Capture the cell that displays the provided text and extract its [X, Y] central coordinate. 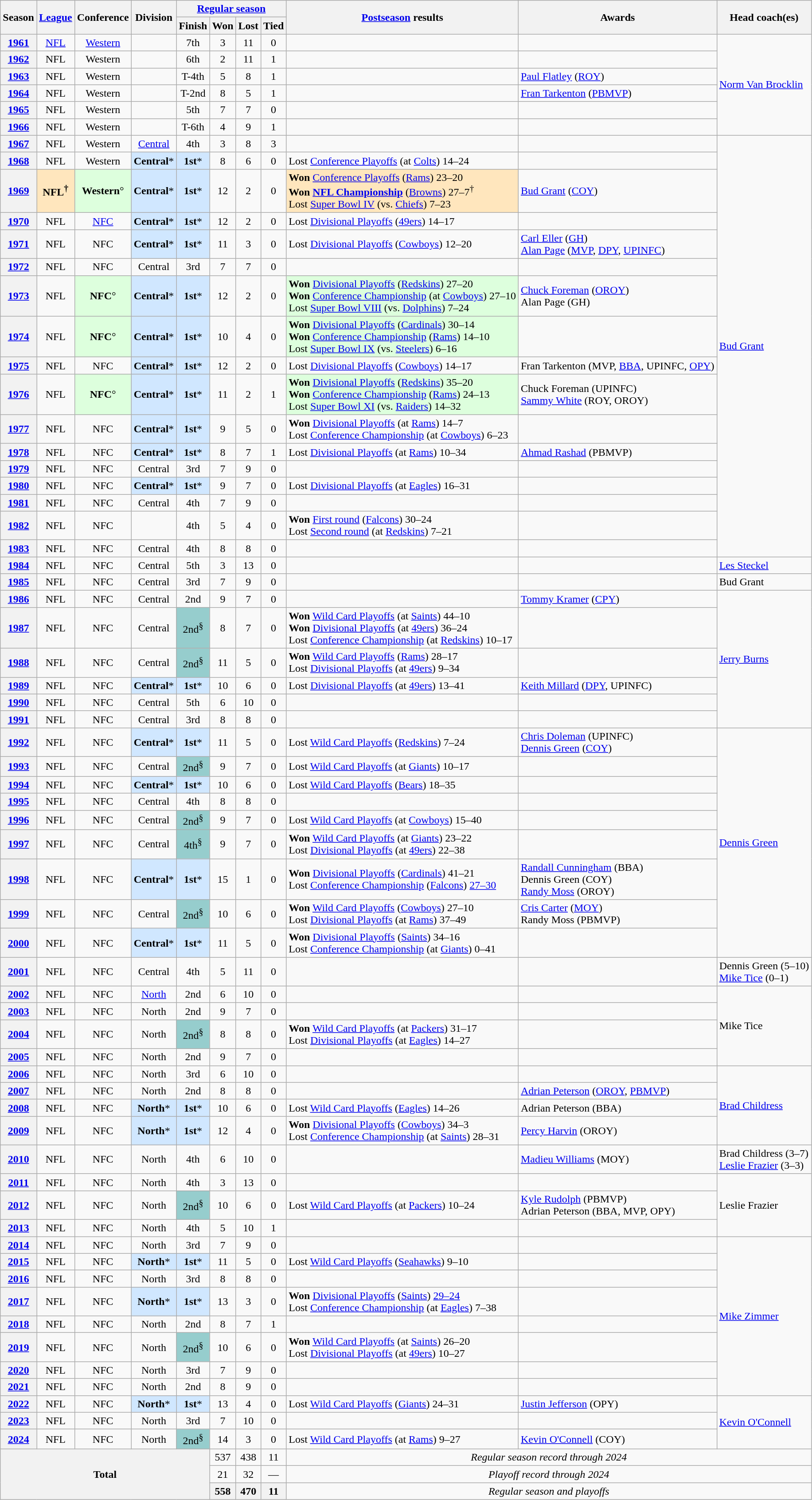
2023 [19, 1421]
7th [193, 43]
Norm Van Brocklin [764, 85]
2011 [19, 1182]
2001 [19, 972]
2005 [19, 1057]
6th [193, 59]
1966 [19, 127]
2024 [19, 1439]
2004 [19, 1034]
2007 [19, 1091]
1969 [19, 191]
Kevin O'Connell (COY) [617, 1439]
1972 [19, 267]
1967 [19, 144]
Justin Jefferson (OPY) [617, 1404]
1976 [19, 394]
1982 [19, 526]
Randall Cunningham (BBA)Dennis Green (COY)Randy Moss (OROY) [617, 879]
1987 [19, 628]
Season [19, 17]
Lost Wild Card Playoffs (at Cowboys) 15–40 [402, 820]
Won Divisional Playoffs (Saints) 34–16Lost Conference Championship (at Giants) 0–41 [402, 943]
Total [105, 1474]
32 [248, 1474]
Awards [617, 17]
Dennis Green (5–10)Mike Tice (0–1) [764, 972]
1973 [19, 296]
Chuck Foreman (OROY)Alan Page (GH) [617, 296]
Kyle Rudolph (PBMVP)Adrian Peterson (BBA, MVP, OPY) [617, 1205]
Lost Wild Card Playoffs (Giants) 24–31 [402, 1404]
Won Divisional Playoffs (Cardinals) 30–14Won Conference Championship (Rams) 14–10Lost Super Bowl IX (vs. Steelers) 6–16 [402, 337]
Ahmad Rashad (PBMVP) [617, 452]
Lost Wild Card Playoffs (Bears) 18–35 [402, 785]
Regular season [231, 9]
2021 [19, 1387]
2018 [19, 1324]
Madieu Williams (MOY) [617, 1159]
1988 [19, 662]
1974 [19, 337]
1994 [19, 785]
2020 [19, 1370]
T-2nd [193, 93]
Won Conference Playoffs (Rams) 23–20Won NFL Championship (Browns) 27–7†Lost Super Bowl IV (vs. Chiefs) 7–23 [402, 191]
1964 [19, 93]
1981 [19, 503]
Brad Childress (3–7)Leslie Frazier (3–3) [764, 1159]
1984 [19, 565]
2009 [19, 1131]
Lost Divisional Playoffs (at Eagles) 16–31 [402, 486]
Lost Wild Card Playoffs (Redskins) 7–24 [402, 742]
1997 [19, 844]
Regular season record through 2024 [549, 1457]
2002 [19, 995]
Fran Tarkenton (PBMVP) [617, 93]
Leslie Frazier [764, 1205]
T-6th [193, 127]
Playoff record through 2024 [549, 1474]
T-4th [193, 76]
1968 [19, 161]
470 [248, 1491]
Won First round (Falcons) 30–24Lost Second round (at Redskins) 7–21 [402, 526]
Regular season and playoffs [549, 1491]
Western° [103, 191]
Division [154, 17]
Bud Grant (COY) [617, 191]
Postseason results [402, 17]
1961 [19, 43]
1985 [19, 582]
Carl Eller (GH)Alan Page (MVP, DPY, UPINFC) [617, 244]
Les Steckel [764, 565]
Lost Wild Card Playoffs (Seahawks) 9–10 [402, 1262]
14 [223, 1439]
Lost Wild Card Playoffs (at Packers) 10–24 [402, 1205]
Won Divisional Playoffs (Cowboys) 34–3Lost Conference Championship (at Saints) 28–31 [402, 1131]
Brad Childress [764, 1105]
Mike Tice [764, 1026]
1979 [19, 469]
Cris Carter (MOY)Randy Moss (PBMVP) [617, 914]
Lost Divisional Playoffs (Cowboys) 14–17 [402, 365]
438 [248, 1457]
Won Divisional Playoffs (Redskins) 27–20Won Conference Championship (at Cowboys) 27–10Lost Super Bowl VIII (vs. Dolphins) 7–24 [402, 296]
558 [223, 1491]
Mike Zimmer [764, 1316]
Won Divisional Playoffs (at Rams) 14–7Lost Conference Championship (at Cowboys) 6–23 [402, 429]
2008 [19, 1108]
15 [223, 879]
Lost Conference Playoffs (at Colts) 14–24 [402, 161]
1996 [19, 820]
Won Divisional Playoffs (Redskins) 35–20Won Conference Championship (Rams) 24–13Lost Super Bowl XI (vs. Raiders) 14–32 [402, 394]
Won Wild Card Playoffs (Rams) 28–17Lost Divisional Playoffs (at 49ers) 9–34 [402, 662]
2010 [19, 1159]
Fran Tarkenton (MVP, BBA, UPINFC, OPY) [617, 365]
Lost Wild Card Playoffs (at Giants) 10–17 [402, 766]
Lost Divisional Playoffs (Cowboys) 12–20 [402, 244]
Won Wild Card Playoffs (at Giants) 23–22Lost Divisional Playoffs (at 49ers) 22–38 [402, 844]
2003 [19, 1011]
Lost [248, 26]
Finish [193, 26]
Lost Wild Card Playoffs (at Rams) 9–27 [402, 1439]
Conference [103, 17]
1965 [19, 110]
Won [223, 26]
Won Wild Card Playoffs (at Saints) 44–10Won Divisional Playoffs (at 49ers) 36–24Lost Conference Championship (at Redskins) 10–17 [402, 628]
Adrian Peterson (BBA) [617, 1108]
1975 [19, 365]
1978 [19, 452]
21 [223, 1474]
2015 [19, 1262]
1989 [19, 685]
1970 [19, 221]
2013 [19, 1228]
Head coach(es) [764, 17]
Won Wild Card Playoffs (at Saints) 26–20 Lost Divisional Playoffs (at 49ers) 10–27 [402, 1347]
1963 [19, 76]
1986 [19, 599]
Won Divisional Playoffs (Cardinals) 41–21Lost Conference Championship (Falcons) 27–30 [402, 879]
— [273, 1474]
Tommy Kramer (CPY) [617, 599]
Kevin O'Connell [764, 1422]
Keith Millard (DPY, UPINFC) [617, 685]
2000 [19, 943]
537 [223, 1457]
1993 [19, 766]
Percy Harvin (OROY) [617, 1131]
1962 [19, 59]
Lost Divisional Playoffs (at 49ers) 13–41 [402, 685]
1977 [19, 429]
2012 [19, 1205]
Won Divisional Playoffs (Saints) 29–24Lost Conference Championship (at Eagles) 7–38 [402, 1302]
Tied [273, 26]
1995 [19, 802]
2022 [19, 1404]
1983 [19, 548]
Won Wild Card Playoffs (at Packers) 31–17Lost Divisional Playoffs (at Eagles) 14–27 [402, 1034]
Jerry Burns [764, 659]
4th§ [193, 844]
Lost Divisional Playoffs (at Rams) 10–34 [402, 452]
1998 [19, 879]
1990 [19, 702]
2006 [19, 1074]
Dennis Green [764, 842]
1992 [19, 742]
1980 [19, 486]
2019 [19, 1347]
Paul Flatley (ROY) [617, 76]
2017 [19, 1302]
2016 [19, 1279]
Lost Wild Card Playoffs (Eagles) 14–26 [402, 1108]
Won Wild Card Playoffs (Cowboys) 27–10Lost Divisional Playoffs (at Rams) 37–49 [402, 914]
1971 [19, 244]
2014 [19, 1245]
Chris Doleman (UPINFC)Dennis Green (COY) [617, 742]
NFL† [55, 191]
Adrian Peterson (OROY, PBMVP) [617, 1091]
1991 [19, 719]
1999 [19, 914]
League [55, 17]
Chuck Foreman (UPINFC)Sammy White (ROY, OROY) [617, 394]
Lost Divisional Playoffs (49ers) 14–17 [402, 221]
